Return [x, y] of the center of cell containing provided text 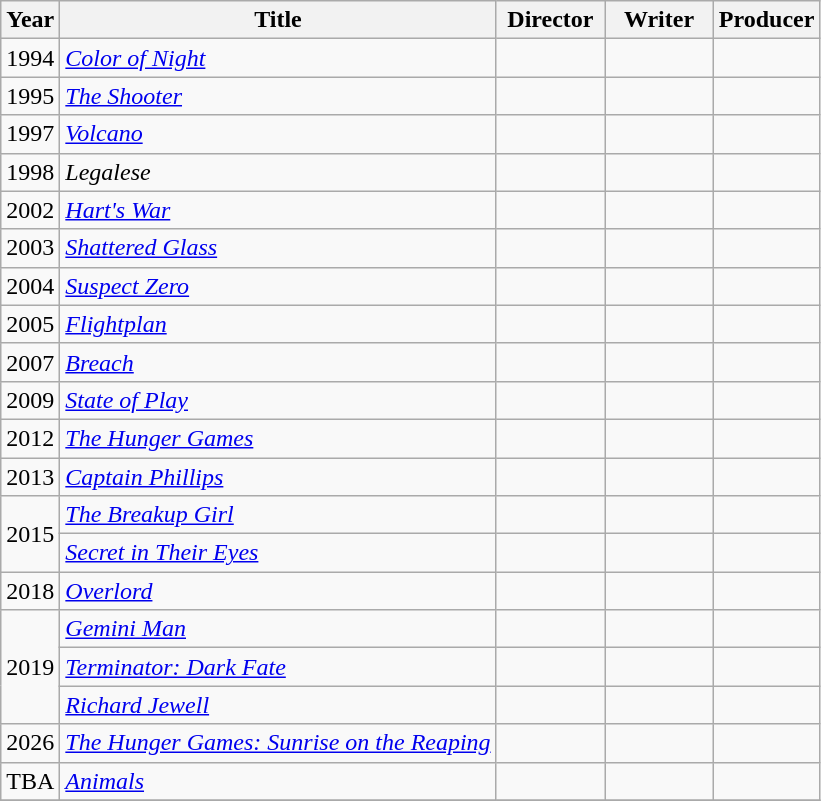
1994 [30, 58]
Volcano [278, 134]
2012 [30, 438]
2007 [30, 362]
The Hunger Games [278, 438]
Legalese [278, 172]
Richard Jewell [278, 705]
Director [550, 20]
The Hunger Games: Sunrise on the Reaping [278, 743]
Year [30, 20]
Captain Phillips [278, 477]
Title [278, 20]
2004 [30, 286]
Gemini Man [278, 629]
Flightplan [278, 324]
2018 [30, 591]
Breach [278, 362]
Terminator: Dark Fate [278, 667]
Writer [660, 20]
2015 [30, 534]
Overlord [278, 591]
2026 [30, 743]
2019 [30, 667]
The Shooter [278, 96]
Color of Night [278, 58]
Hart's War [278, 210]
2013 [30, 477]
Animals [278, 781]
State of Play [278, 400]
2003 [30, 248]
Shattered Glass [278, 248]
2009 [30, 400]
2005 [30, 324]
1995 [30, 96]
2002 [30, 210]
Suspect Zero [278, 286]
TBA [30, 781]
1997 [30, 134]
Producer [766, 20]
1998 [30, 172]
The Breakup Girl [278, 515]
Secret in Their Eyes [278, 553]
